Pinpoint the cell where the given text exists, returning its (X, Y) midpoint coordinate. 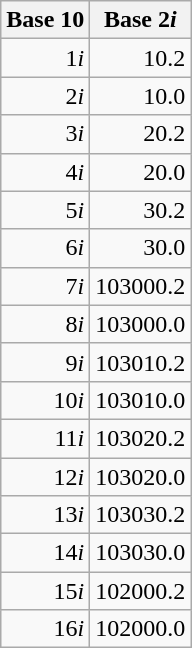
30.2 (140, 210)
14i (46, 553)
103020.0 (140, 477)
8i (46, 324)
30.0 (140, 248)
15i (46, 591)
102000.0 (140, 629)
20.0 (140, 172)
12i (46, 477)
20.2 (140, 134)
103030.0 (140, 553)
103030.2 (140, 515)
103010.0 (140, 400)
10i (46, 400)
11i (46, 438)
Base 10 (46, 20)
4i (46, 172)
Base 2i (140, 20)
103000.0 (140, 324)
10.0 (140, 96)
1i (46, 58)
5i (46, 210)
3i (46, 134)
103000.2 (140, 286)
13i (46, 515)
16i (46, 629)
103020.2 (140, 438)
7i (46, 286)
103010.2 (140, 362)
2i (46, 96)
10.2 (140, 58)
102000.2 (140, 591)
6i (46, 248)
9i (46, 362)
